Provide the [x, y] coordinate of the cell's center where the given text is located.  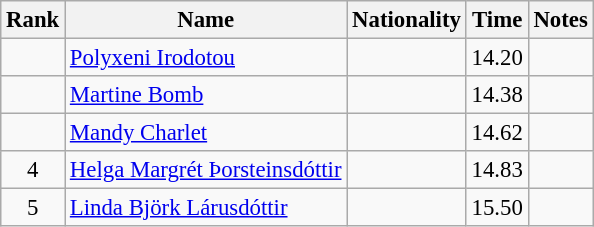
Time [497, 20]
5 [33, 208]
Linda Björk Lárusdóttir [206, 208]
Helga Margrét Þorsteinsdóttir [206, 170]
Nationality [406, 20]
15.50 [497, 208]
Name [206, 20]
Martine Bomb [206, 95]
Polyxeni Irodotou [206, 58]
4 [33, 170]
14.62 [497, 133]
14.83 [497, 170]
14.20 [497, 58]
Rank [33, 20]
Notes [560, 20]
14.38 [497, 95]
Mandy Charlet [206, 133]
